Determine the (X, Y) coordinate at the center of the cell enclosing the given text.  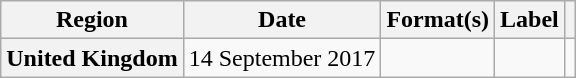
14 September 2017 (282, 58)
Region (92, 20)
United Kingdom (92, 58)
Date (282, 20)
Label (530, 20)
Format(s) (438, 20)
